Determine the (X, Y) coordinate at the center of the cell enclosing the given text.  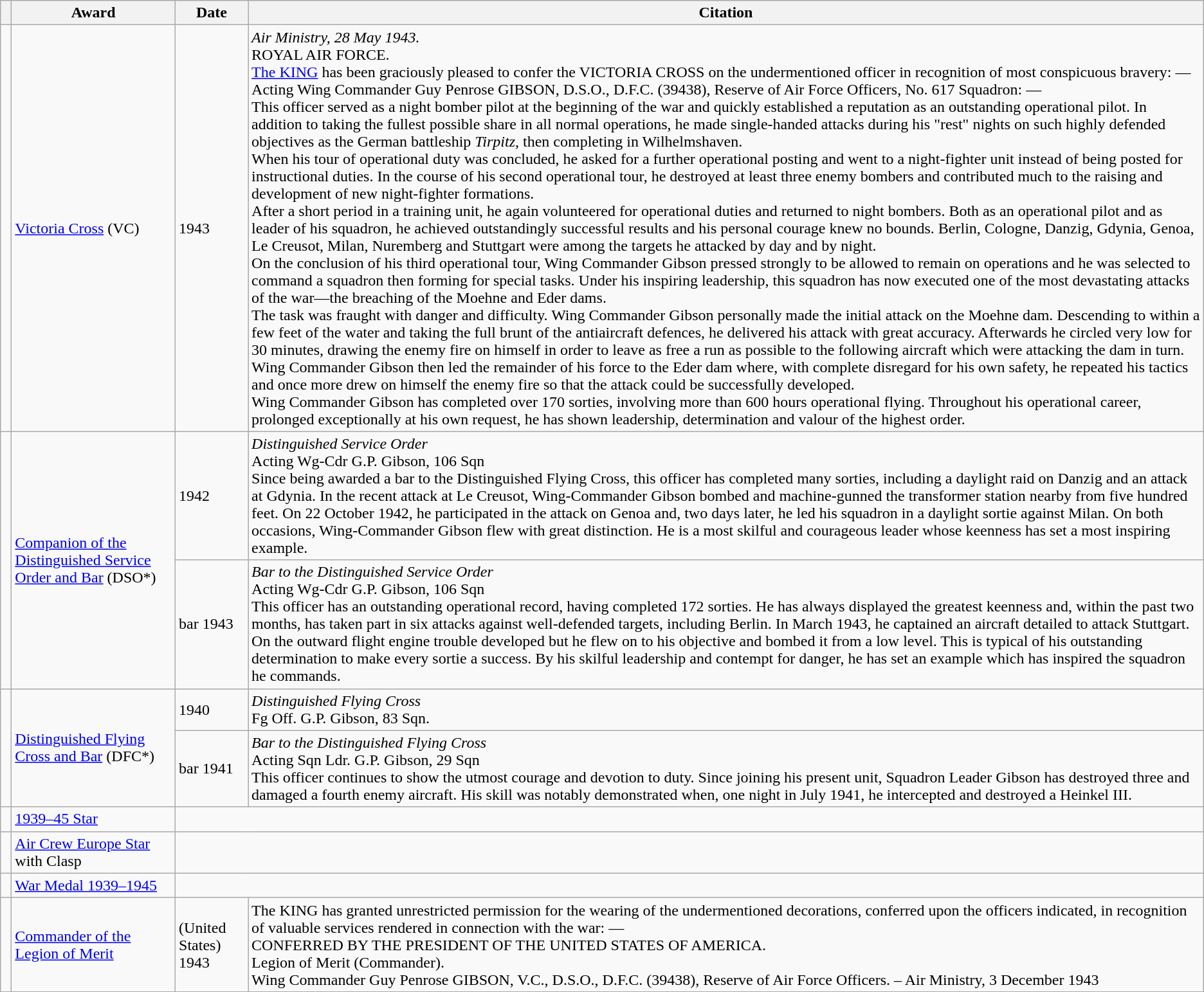
1942 (212, 496)
1940 (212, 710)
1939–45 Star (94, 819)
War Medal 1939–1945 (94, 885)
(United States) 1943 (212, 944)
1943 (212, 228)
Distinguished Flying Cross and Bar (DFC*) (94, 748)
Award (94, 13)
Commander of the Legion of Merit (94, 944)
Air Crew Europe Star with Clasp (94, 852)
bar 1941 (212, 769)
Distinguished Flying CrossFg Off. G.P. Gibson, 83 Sqn. (726, 710)
Citation (726, 13)
Date (212, 13)
Victoria Cross (VC) (94, 228)
Companion of the Distinguished Service Order and Bar (DSO*) (94, 560)
bar 1943 (212, 624)
